For the text-containing cell, return its midpoint in [x, y] coordinate format. 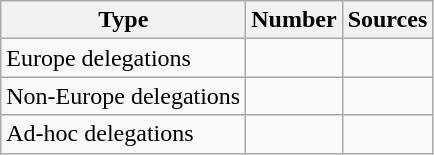
Ad-hoc delegations [124, 134]
Type [124, 20]
Non-Europe delegations [124, 96]
Number [294, 20]
Sources [388, 20]
Europe delegations [124, 58]
